Pinpoint the cell where the given text exists, returning its [x, y] midpoint coordinate. 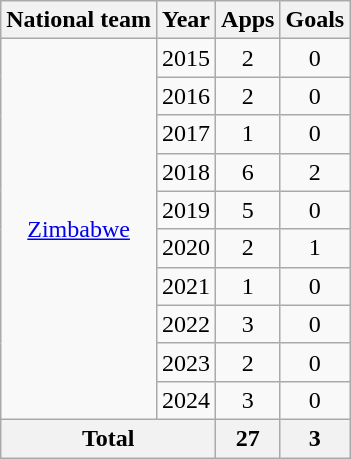
Year [186, 20]
Goals [315, 20]
Zimbabwe [79, 230]
National team [79, 20]
Total [108, 438]
2024 [186, 400]
2017 [186, 134]
2016 [186, 96]
27 [248, 438]
2020 [186, 248]
2015 [186, 58]
2023 [186, 362]
Apps [248, 20]
2018 [186, 172]
6 [248, 172]
5 [248, 210]
2021 [186, 286]
2022 [186, 324]
2019 [186, 210]
